Extract the [X, Y] coordinate from the center of the cell holding the provided text.  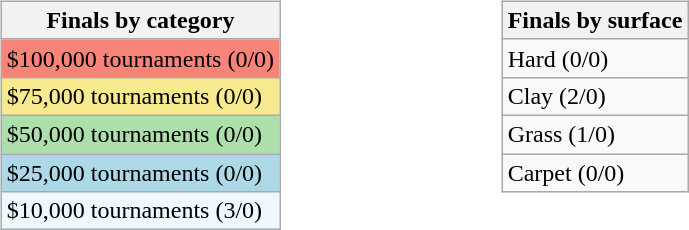
Hard (0/0) [595, 58]
Grass (1/0) [595, 134]
$100,000 tournaments (0/0) [140, 58]
Carpet (0/0) [595, 173]
$50,000 tournaments (0/0) [140, 134]
$25,000 tournaments (0/0) [140, 173]
Finals by surface [595, 20]
Finals by category [140, 20]
Clay (2/0) [595, 96]
$10,000 tournaments (3/0) [140, 211]
$75,000 tournaments (0/0) [140, 96]
